Provide the (x, y) coordinate of the cell's center where the given text is located.  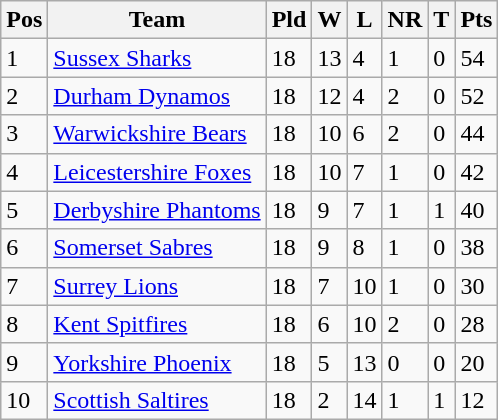
Pld (289, 20)
NR (405, 20)
Warwickshire Bears (157, 134)
30 (476, 286)
40 (476, 210)
Pts (476, 20)
Derbyshire Phantoms (157, 210)
Somerset Sabres (157, 248)
Yorkshire Phoenix (157, 362)
14 (364, 400)
Leicestershire Foxes (157, 172)
Surrey Lions (157, 286)
3 (24, 134)
Team (157, 20)
T (442, 20)
W (330, 20)
28 (476, 324)
54 (476, 58)
42 (476, 172)
20 (476, 362)
Scottish Saltires (157, 400)
Sussex Sharks (157, 58)
44 (476, 134)
52 (476, 96)
Pos (24, 20)
Kent Spitfires (157, 324)
L (364, 20)
38 (476, 248)
Durham Dynamos (157, 96)
